Return (X, Y) of the center of cell containing provided text 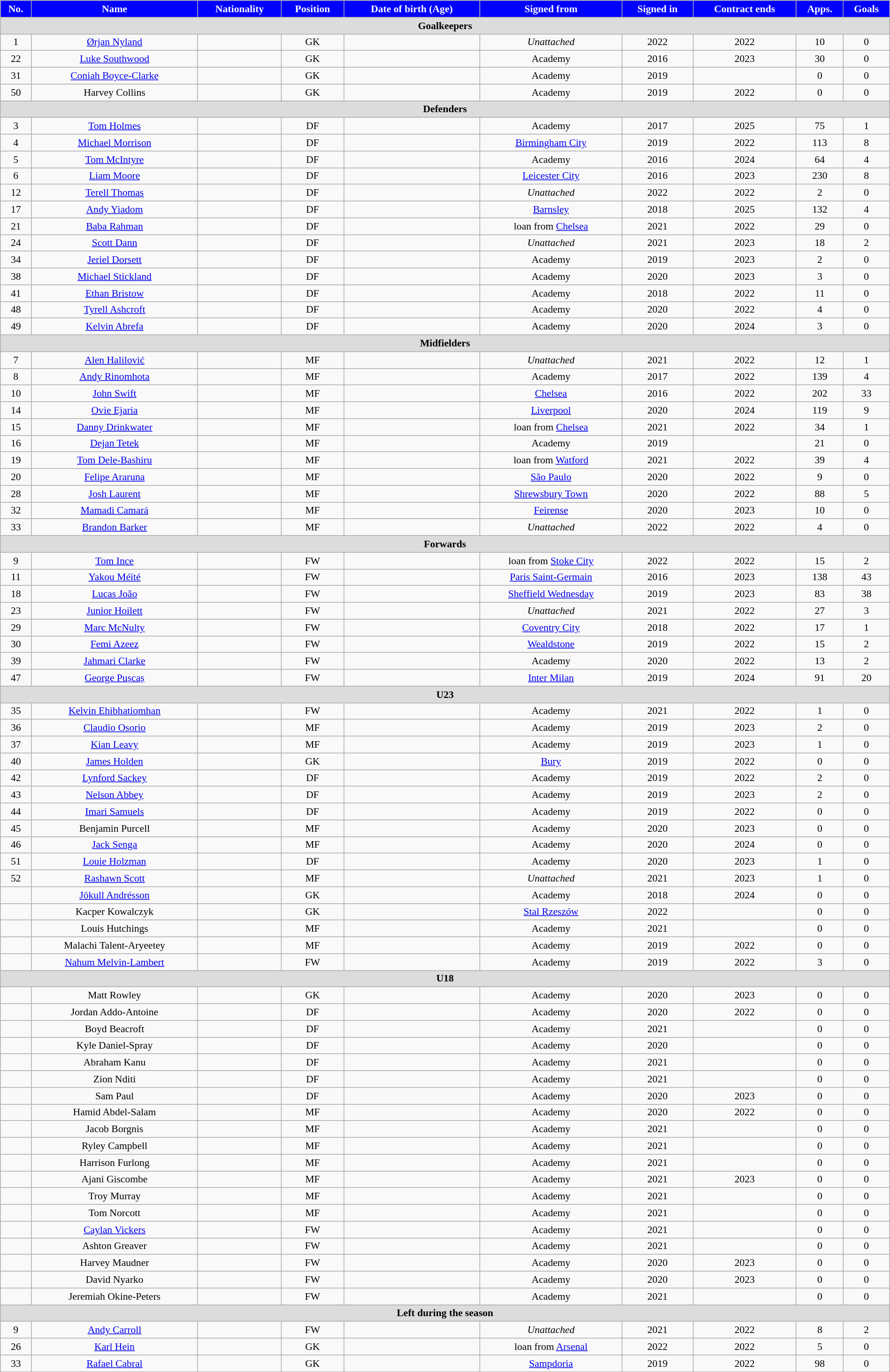
26 (16, 1347)
Leicester City (551, 176)
loan from Stoke City (551, 561)
16 (16, 444)
Tom Ince (115, 561)
50 (16, 92)
Tom McIntyre (115, 160)
Chelsea (551, 394)
Ashton Greaver (115, 1246)
loan from Watford (551, 460)
138 (820, 577)
U23 (445, 695)
No. (16, 9)
Matt Rowley (115, 996)
51 (16, 862)
Jack Senga (115, 845)
Yakou Méïté (115, 577)
Baba Rahman (115, 226)
14 (16, 410)
Benjamin Purcell (115, 828)
35 (16, 711)
loan from Arsenal (551, 1347)
Coventry City (551, 628)
Josh Laurent (115, 494)
Jökull Andrésson (115, 895)
Kian Leavy (115, 745)
139 (820, 377)
Jahmari Clarke (115, 661)
28 (16, 494)
49 (16, 327)
Midfielders (445, 344)
Kyle Daniel-Spray (115, 1046)
Kelvin Abrefa (115, 327)
Mamadi Camará (115, 511)
Tom Holmes (115, 126)
Coniah Boyce-Clarke (115, 76)
Harvey Maudner (115, 1263)
40 (16, 761)
Sampdoria (551, 1364)
44 (16, 812)
David Nyarko (115, 1280)
27 (820, 611)
41 (16, 293)
Louie Holzman (115, 862)
Apps. (820, 9)
Troy Murray (115, 1196)
Contract ends (744, 9)
Ovie Ejaria (115, 410)
Dejan Tetek (115, 444)
Barnsley (551, 210)
32 (16, 511)
Louis Hutchings (115, 929)
202 (820, 394)
Tom Dele-Bashiru (115, 460)
Liverpool (551, 410)
Harvey Collins (115, 92)
7 (16, 360)
230 (820, 176)
Lucas João (115, 594)
98 (820, 1364)
19 (16, 460)
119 (820, 410)
Felipe Araruna (115, 477)
Abraham Kanu (115, 1063)
John Swift (115, 394)
Left during the season (445, 1313)
42 (16, 778)
Lynford Sackey (115, 778)
Harrison Furlong (115, 1163)
Jeremiah Okine-Peters (115, 1296)
Tom Norcott (115, 1213)
Position (313, 9)
Liam Moore (115, 176)
Rashawn Scott (115, 879)
Stal Rzeszów (551, 912)
Signed in (657, 9)
Alen Halilović (115, 360)
113 (820, 143)
88 (820, 494)
13 (820, 661)
James Holden (115, 761)
Sam Paul (115, 1096)
Ajani Giscombe (115, 1180)
São Paulo (551, 477)
Inter Milan (551, 678)
24 (16, 243)
Sheffield Wednesday (551, 594)
64 (820, 160)
Jordan Addo-Antoine (115, 1012)
37 (16, 745)
Ørjan Nyland (115, 42)
31 (16, 76)
47 (16, 678)
Nahum Melvin-Lambert (115, 962)
Signed from (551, 9)
Brandon Barker (115, 528)
6 (16, 176)
Danny Drinkwater (115, 427)
Andy Rinomhota (115, 377)
83 (820, 594)
22 (16, 59)
Goals (867, 9)
Kelvin Ehibhatiomhan (115, 711)
Zion Nditi (115, 1079)
Andy Yiadom (115, 210)
Jeriel Dorsett (115, 260)
Feirense (551, 511)
Femi Azeez (115, 644)
Tyrell Ashcroft (115, 310)
52 (16, 879)
46 (16, 845)
U18 (445, 979)
Boyd Beacroft (115, 1029)
Shrewsbury Town (551, 494)
75 (820, 126)
Imari Samuels (115, 812)
91 (820, 678)
Kacper Kowalczyk (115, 912)
Karl Hein (115, 1347)
Andy Carroll (115, 1330)
Michael Stickland (115, 276)
Rafael Cabral (115, 1364)
Terell Thomas (115, 193)
Name (115, 9)
Claudio Osorio (115, 728)
Birmingham City (551, 143)
Michael Morrison (115, 143)
Luke Southwood (115, 59)
132 (820, 210)
45 (16, 828)
Defenders (445, 109)
Caylan Vickers (115, 1230)
Nelson Abbey (115, 795)
George Pușcaș (115, 678)
Nationality (239, 9)
Scott Dann (115, 243)
Bury (551, 761)
23 (16, 611)
Date of birth (Age) (412, 9)
Junior Hoilett (115, 611)
Ethan Bristow (115, 293)
Goalkeepers (445, 26)
Ryley Campbell (115, 1146)
Forwards (445, 544)
36 (16, 728)
Jacob Borgnis (115, 1129)
Marc McNulty (115, 628)
Malachi Talent-Aryeetey (115, 945)
48 (16, 310)
Paris Saint-Germain (551, 577)
Hamid Abdel-Salam (115, 1112)
Wealdstone (551, 644)
